Scan for the cell matching the given text and deliver its (x, y) coordinate at center. 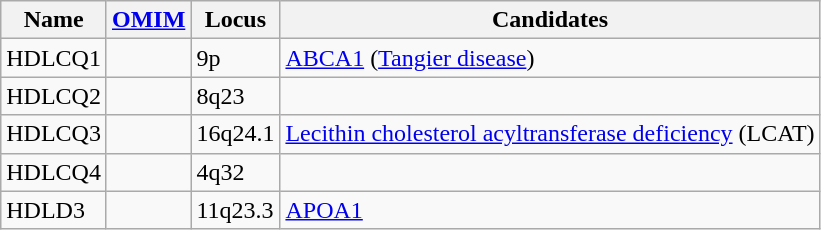
HDLCQ2 (54, 96)
HDLD3 (54, 210)
APOA1 (550, 210)
HDLCQ3 (54, 134)
OMIM (148, 20)
ABCA1 (Tangier disease) (550, 58)
11q23.3 (236, 210)
Candidates (550, 20)
Name (54, 20)
HDLCQ4 (54, 172)
8q23 (236, 96)
16q24.1 (236, 134)
Lecithin cholesterol acyltransferase deficiency (LCAT) (550, 134)
Locus (236, 20)
4q32 (236, 172)
HDLCQ1 (54, 58)
9p (236, 58)
